Return (x, y) of the center of cell containing provided text 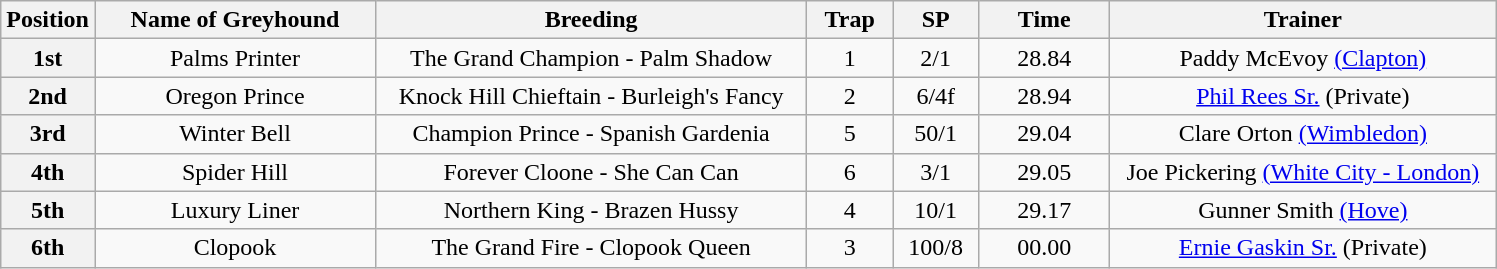
2 (850, 96)
Joe Pickering (White City - London) (1303, 172)
28.84 (1044, 58)
Ernie Gaskin Sr. (Private) (1303, 248)
Clopook (234, 248)
The Grand Champion - Palm Shadow (592, 58)
00.00 (1044, 248)
3/1 (936, 172)
Clare Orton (Wimbledon) (1303, 134)
Name of Greyhound (234, 20)
Northern King - Brazen Hussy (592, 210)
6 (850, 172)
50/1 (936, 134)
10/1 (936, 210)
Champion Prince - Spanish Gardenia (592, 134)
Breeding (592, 20)
Spider Hill (234, 172)
Trainer (1303, 20)
5th (48, 210)
3 (850, 248)
Paddy McEvoy (Clapton) (1303, 58)
Gunner Smith (Hove) (1303, 210)
Palms Printer (234, 58)
Forever Cloone - She Can Can (592, 172)
2/1 (936, 58)
1 (850, 58)
Position (48, 20)
29.17 (1044, 210)
The Grand Fire - Clopook Queen (592, 248)
2nd (48, 96)
Trap (850, 20)
SP (936, 20)
1st (48, 58)
6th (48, 248)
4th (48, 172)
Winter Bell (234, 134)
6/4f (936, 96)
Knock Hill Chieftain - Burleigh's Fancy (592, 96)
29.04 (1044, 134)
29.05 (1044, 172)
3rd (48, 134)
Oregon Prince (234, 96)
5 (850, 134)
28.94 (1044, 96)
4 (850, 210)
100/8 (936, 248)
Luxury Liner (234, 210)
Phil Rees Sr. (Private) (1303, 96)
Time (1044, 20)
